From the cell containing the given text, extract its center point as (X, Y) coordinate. 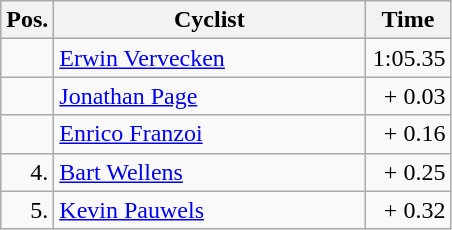
+ 0.32 (408, 210)
5. (28, 210)
Erwin Vervecken (210, 58)
1:05.35 (408, 58)
+ 0.25 (408, 172)
+ 0.16 (408, 134)
Jonathan Page (210, 96)
Bart Wellens (210, 172)
Pos. (28, 20)
Enrico Franzoi (210, 134)
Cyclist (210, 20)
Kevin Pauwels (210, 210)
Time (408, 20)
+ 0.03 (408, 96)
4. (28, 172)
